Find where the given text appears and provide that cell's center as (X, Y) coordinate. 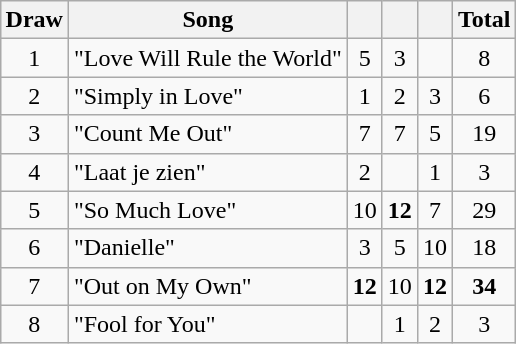
Total (484, 20)
"Count Me Out" (208, 134)
"Laat je zien" (208, 172)
"Out on My Own" (208, 286)
29 (484, 210)
19 (484, 134)
"Fool for You" (208, 324)
"So Much Love" (208, 210)
"Simply in Love" (208, 96)
18 (484, 248)
34 (484, 286)
"Danielle" (208, 248)
"Love Will Rule the World" (208, 58)
Song (208, 20)
Draw (34, 20)
4 (34, 172)
